Extract the [x, y] coordinate from the center of the cell holding the provided text.  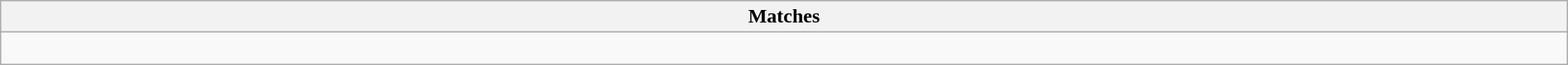
Matches [784, 17]
